Return the [X, Y] coordinate for the center point of the cell that contains the specified text.  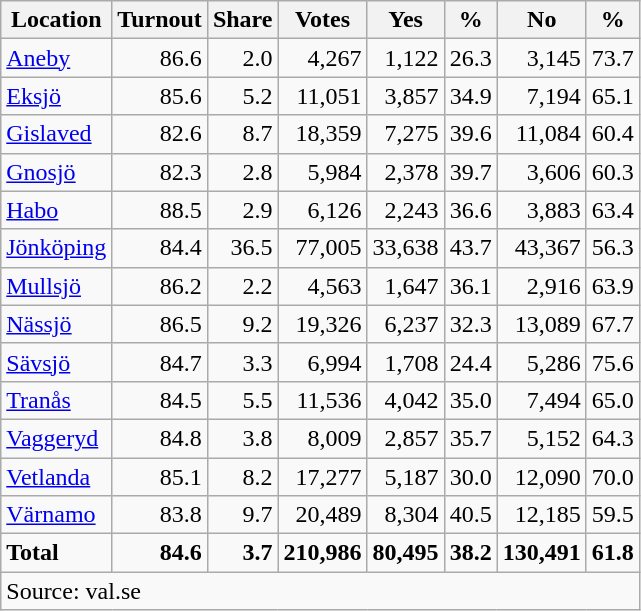
Sävsjö [56, 362]
2,378 [406, 172]
130,491 [542, 553]
32.3 [470, 324]
7,494 [542, 400]
Vetlanda [56, 477]
7,194 [542, 96]
Turnout [160, 20]
5.5 [242, 400]
6,237 [406, 324]
2.2 [242, 286]
38.2 [470, 553]
60.3 [612, 172]
84.6 [160, 553]
5,187 [406, 477]
Habo [56, 210]
18,359 [322, 134]
40.5 [470, 515]
Votes [322, 20]
Nässjö [56, 324]
63.4 [612, 210]
63.9 [612, 286]
Gislaved [56, 134]
9.7 [242, 515]
1,122 [406, 58]
12,090 [542, 477]
Vaggeryd [56, 438]
36.6 [470, 210]
Source: val.se [320, 591]
Share [242, 20]
3.8 [242, 438]
Jönköping [56, 248]
56.3 [612, 248]
2.8 [242, 172]
8.7 [242, 134]
86.5 [160, 324]
43,367 [542, 248]
86.6 [160, 58]
61.8 [612, 553]
19,326 [322, 324]
3,145 [542, 58]
210,986 [322, 553]
11,084 [542, 134]
88.5 [160, 210]
8.2 [242, 477]
3,857 [406, 96]
65.0 [612, 400]
8,009 [322, 438]
8,304 [406, 515]
Värnamo [56, 515]
33,638 [406, 248]
43.7 [470, 248]
13,089 [542, 324]
35.7 [470, 438]
Mullsjö [56, 286]
34.9 [470, 96]
85.6 [160, 96]
Aneby [56, 58]
80,495 [406, 553]
5,286 [542, 362]
24.4 [470, 362]
64.3 [612, 438]
65.1 [612, 96]
Location [56, 20]
2,916 [542, 286]
84.4 [160, 248]
70.0 [612, 477]
Eksjö [56, 96]
12,185 [542, 515]
20,489 [322, 515]
36.5 [242, 248]
5,984 [322, 172]
11,536 [322, 400]
60.4 [612, 134]
2,857 [406, 438]
84.8 [160, 438]
77,005 [322, 248]
3,606 [542, 172]
35.0 [470, 400]
3.7 [242, 553]
17,277 [322, 477]
Yes [406, 20]
9.2 [242, 324]
84.7 [160, 362]
4,042 [406, 400]
82.6 [160, 134]
3.3 [242, 362]
6,994 [322, 362]
26.3 [470, 58]
Total [56, 553]
39.6 [470, 134]
3,883 [542, 210]
86.2 [160, 286]
82.3 [160, 172]
59.5 [612, 515]
1,708 [406, 362]
5,152 [542, 438]
39.7 [470, 172]
85.1 [160, 477]
2,243 [406, 210]
7,275 [406, 134]
75.6 [612, 362]
36.1 [470, 286]
5.2 [242, 96]
84.5 [160, 400]
Tranås [56, 400]
2.9 [242, 210]
6,126 [322, 210]
4,563 [322, 286]
Gnosjö [56, 172]
11,051 [322, 96]
4,267 [322, 58]
30.0 [470, 477]
2.0 [242, 58]
No [542, 20]
73.7 [612, 58]
1,647 [406, 286]
83.8 [160, 515]
67.7 [612, 324]
